Capture the cell that displays the provided text and extract its (X, Y) central coordinate. 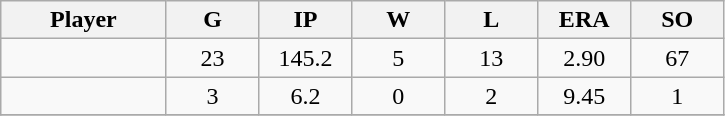
3 (212, 96)
1 (678, 96)
0 (398, 96)
2 (492, 96)
G (212, 20)
145.2 (306, 58)
W (398, 20)
SO (678, 20)
5 (398, 58)
ERA (584, 20)
9.45 (584, 96)
67 (678, 58)
IP (306, 20)
23 (212, 58)
L (492, 20)
2.90 (584, 58)
6.2 (306, 96)
13 (492, 58)
Player (84, 20)
